Return [x, y] of the center of cell containing provided text 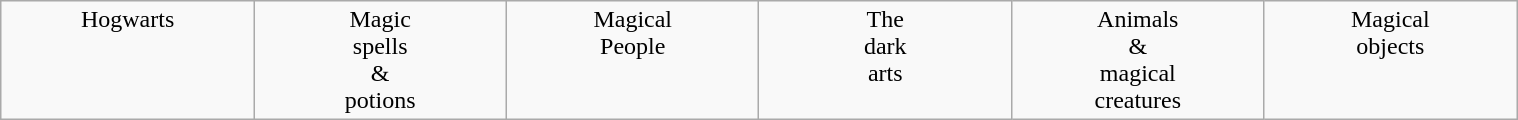
The dark arts [886, 60]
Magical objects [1390, 60]
Animals & magical creatures [1138, 60]
Magical People [632, 60]
Hogwarts [128, 60]
Magic spells & potions [380, 60]
